Search for the cell housing the specified text and yield its [x, y] center coordinate. 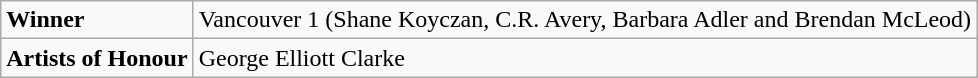
George Elliott Clarke [584, 58]
Winner [97, 20]
Vancouver 1 (Shane Koyczan, C.R. Avery, Barbara Adler and Brendan McLeod) [584, 20]
Artists of Honour [97, 58]
